Scan for the cell matching the given text and deliver its [x, y] coordinate at center. 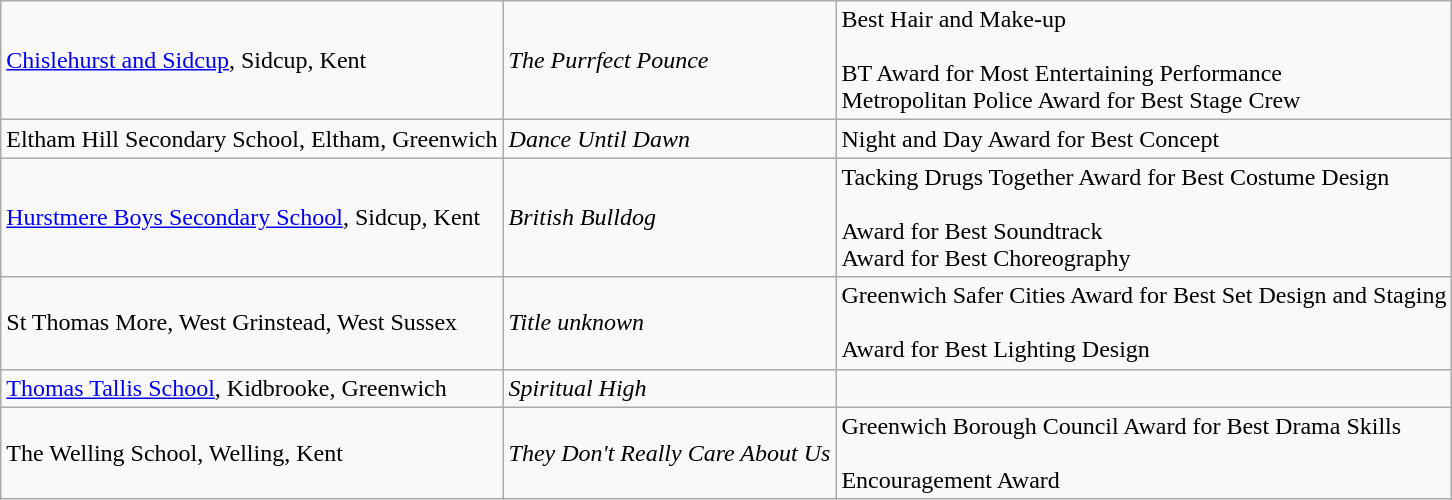
The Purrfect Pounce [670, 60]
Dance Until Dawn [670, 139]
Eltham Hill Secondary School, Eltham, Greenwich [252, 139]
Night and Day Award for Best Concept [1144, 139]
Best Hair and Make-upBT Award for Most Entertaining Performance Metropolitan Police Award for Best Stage Crew [1144, 60]
Spiritual High [670, 388]
Tacking Drugs Together Award for Best Costume DesignAward for Best Soundtrack Award for Best Choreography [1144, 218]
British Bulldog [670, 218]
Chislehurst and Sidcup, Sidcup, Kent [252, 60]
Greenwich Borough Council Award for Best Drama SkillsEncouragement Award [1144, 453]
Thomas Tallis School, Kidbrooke, Greenwich [252, 388]
Title unknown [670, 323]
They Don't Really Care About Us [670, 453]
St Thomas More, West Grinstead, West Sussex [252, 323]
The Welling School, Welling, Kent [252, 453]
Hurstmere Boys Secondary School, Sidcup, Kent [252, 218]
Greenwich Safer Cities Award for Best Set Design and StagingAward for Best Lighting Design [1144, 323]
